Identify which cell holds the provided text, then report its [X, Y] central coordinate. 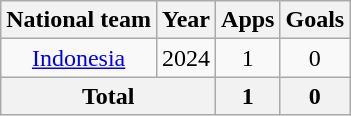
National team [79, 20]
Apps [248, 20]
Year [186, 20]
Indonesia [79, 58]
2024 [186, 58]
Total [108, 96]
Goals [315, 20]
